Extract the [x, y] coordinate from the center of the cell holding the provided text.  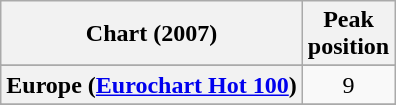
Peakposition [348, 34]
Chart (2007) [152, 34]
9 [348, 85]
Europe (Eurochart Hot 100) [152, 85]
